Capture the cell that displays the provided text and extract its [x, y] central coordinate. 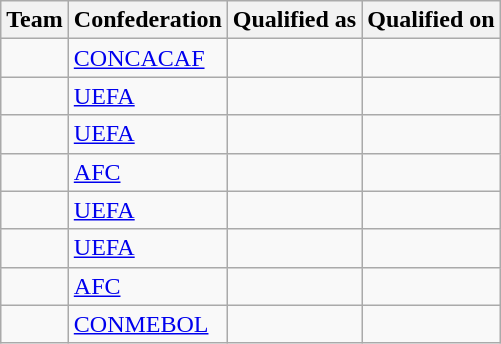
CONCACAF [148, 58]
Team [35, 20]
Qualified on [431, 20]
Qualified as [294, 20]
CONMEBOL [148, 324]
Confederation [148, 20]
